Return [X, Y] of the center of cell containing provided text 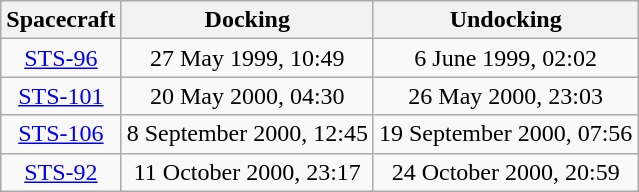
6 June 1999, 02:02 [505, 58]
STS-101 [61, 96]
STS-96 [61, 58]
8 September 2000, 12:45 [247, 134]
20 May 2000, 04:30 [247, 96]
19 September 2000, 07:56 [505, 134]
11 October 2000, 23:17 [247, 172]
STS-92 [61, 172]
Undocking [505, 20]
Spacecraft [61, 20]
26 May 2000, 23:03 [505, 96]
24 October 2000, 20:59 [505, 172]
STS-106 [61, 134]
Docking [247, 20]
27 May 1999, 10:49 [247, 58]
